Scan for the cell matching the given text and deliver its (x, y) coordinate at center. 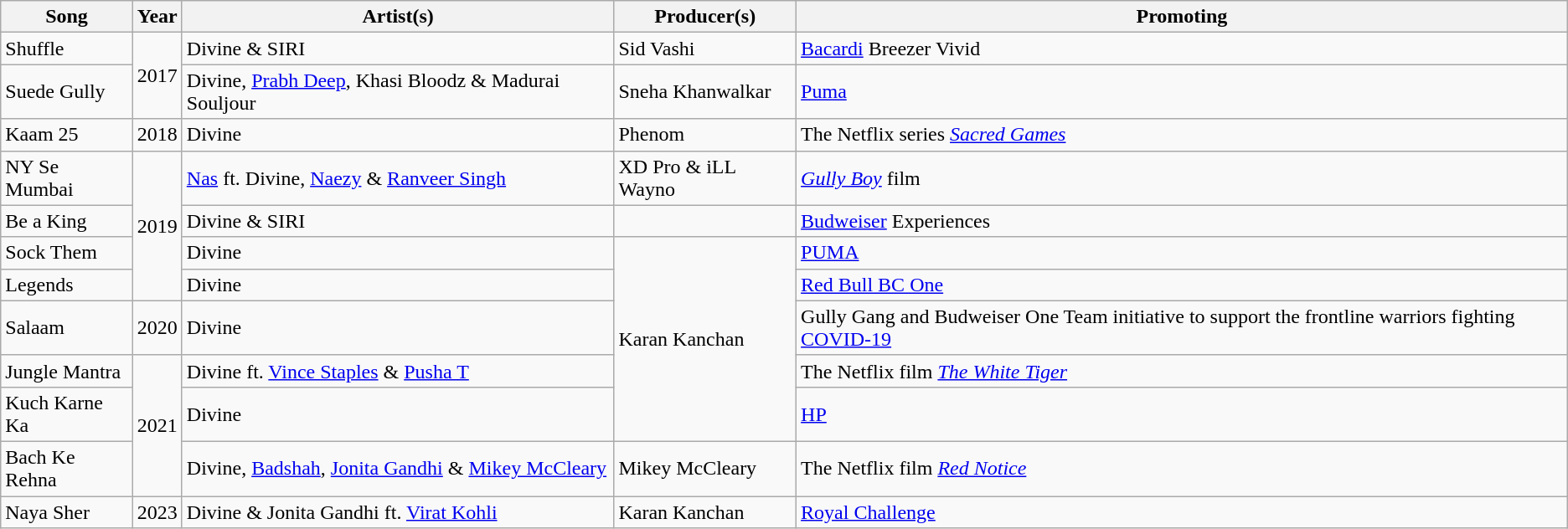
2023 (157, 511)
PUMA (1183, 253)
Jungle Mantra (67, 371)
The Netflix series Sacred Games (1183, 135)
Divine & Jonita Gandhi ft. Virat Kohli (398, 511)
Kuch Karne Ka (67, 413)
Divine, Badshah, Jonita Gandhi & Mikey McCleary (398, 469)
Year (157, 17)
Royal Challenge (1183, 511)
The Netflix film The White Tiger (1183, 371)
Salaam (67, 328)
Artist(s) (398, 17)
2019 (157, 226)
Bacardi Breezer Vivid (1183, 49)
Divine ft. Vince Staples & Pusha T (398, 371)
Divine, Prabh Deep, Khasi Bloodz & Madurai Souljour (398, 92)
Sock Them (67, 253)
The Netflix film Red Notice (1183, 469)
2017 (157, 75)
2020 (157, 328)
NY Se Mumbai (67, 177)
Phenom (705, 135)
Producer(s) (705, 17)
Be a King (67, 221)
Song (67, 17)
Naya Sher (67, 511)
Gully Gang and Budweiser One Team initiative to support the frontline warriors fighting COVID-19 (1183, 328)
Legends (67, 285)
Red Bull BC One (1183, 285)
Puma (1183, 92)
Kaam 25 (67, 135)
XD Pro & iLL Wayno (705, 177)
Shuffle (67, 49)
Sneha Khanwalkar (705, 92)
2021 (157, 425)
HP (1183, 413)
Bach Ke Rehna (67, 469)
Promoting (1183, 17)
Budweiser Experiences (1183, 221)
Suede Gully (67, 92)
Sid Vashi (705, 49)
2018 (157, 135)
Gully Boy film (1183, 177)
Nas ft. Divine, Naezy & Ranveer Singh (398, 177)
Mikey McCleary (705, 469)
